Detect which cell encompasses the target text, then output its [X, Y] center coordinate. 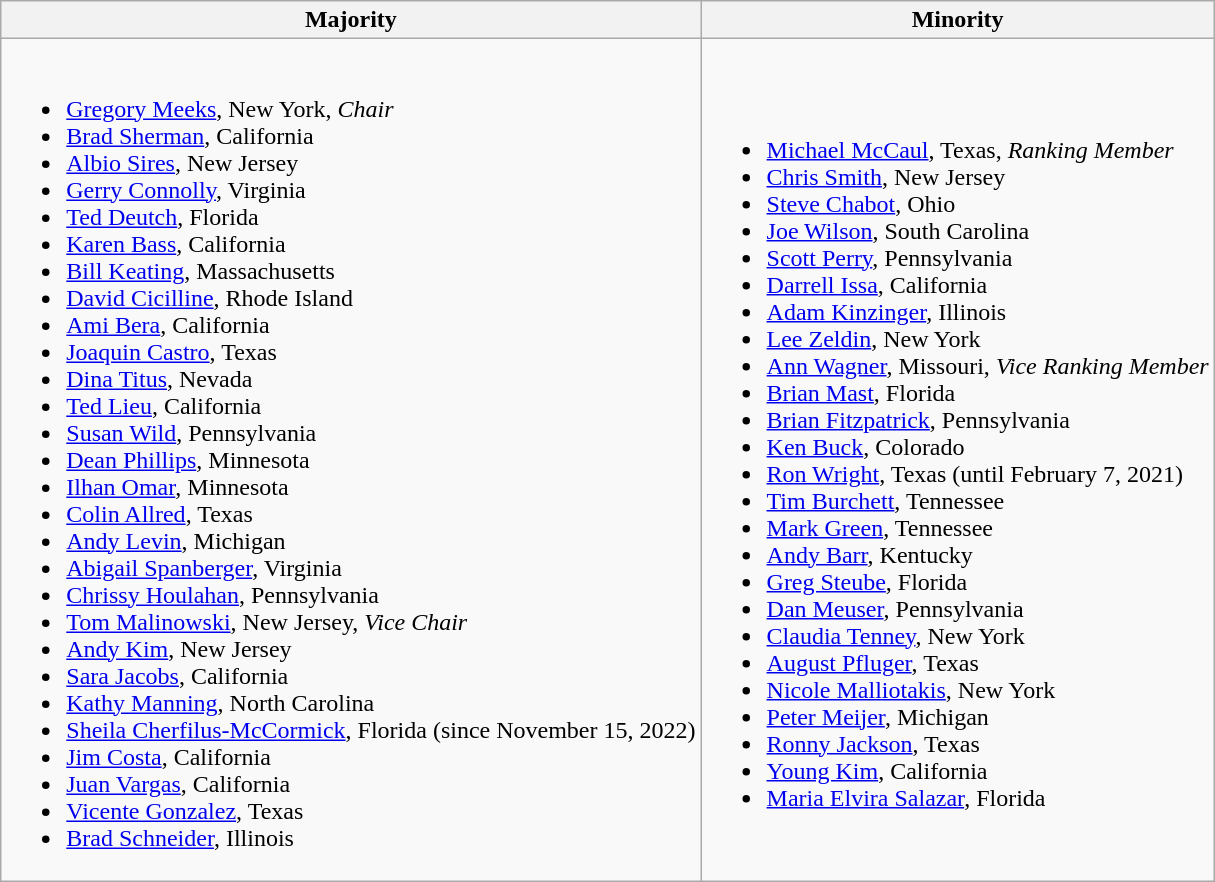
Majority [351, 20]
Minority [958, 20]
